Scan for the cell matching the given text and deliver its (X, Y) coordinate at center. 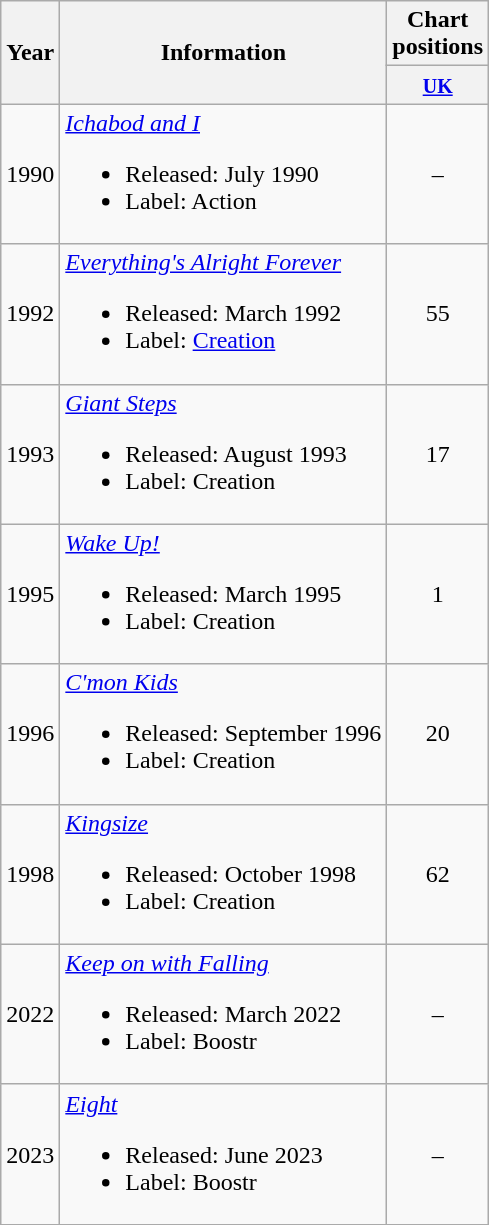
Giant StepsReleased: August 1993Label: Creation (224, 454)
Everything's Alright ForeverReleased: March 1992Label: Creation (224, 314)
Ichabod and IReleased: July 1990Label: Action (224, 174)
EightReleased: June 2023Label: Boostr (224, 1154)
UK (438, 85)
Information (224, 52)
1995 (30, 594)
1 (438, 594)
KingsizeReleased: October 1998Label: Creation (224, 874)
1992 (30, 314)
Year (30, 52)
62 (438, 874)
Wake Up!Released: March 1995Label: Creation (224, 594)
2023 (30, 1154)
20 (438, 734)
Chart positions (438, 34)
1998 (30, 874)
1993 (30, 454)
Keep on with FallingReleased: March 2022Label: Boostr (224, 1014)
1990 (30, 174)
C'mon KidsReleased: September 1996Label: Creation (224, 734)
1996 (30, 734)
55 (438, 314)
17 (438, 454)
2022 (30, 1014)
